For the text-containing cell, return its midpoint in (X, Y) coordinate format. 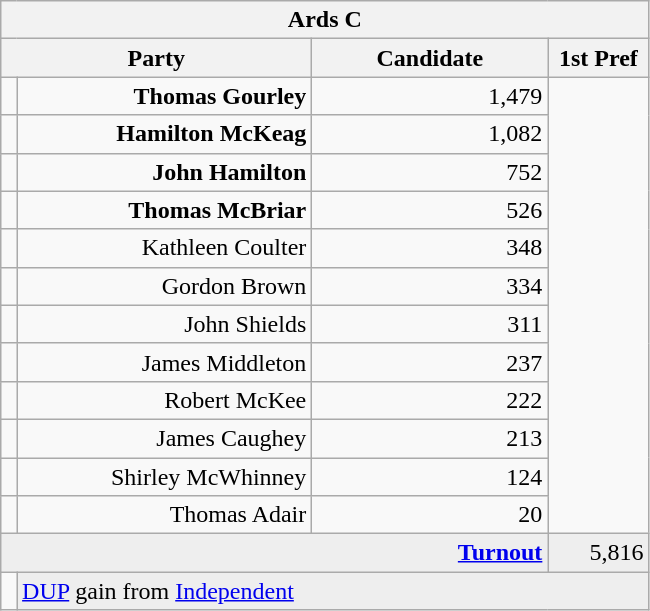
Turnout (274, 553)
Candidate (430, 58)
John Shields (164, 324)
John Hamilton (164, 172)
Robert McKee (164, 400)
Kathleen Coulter (164, 248)
237 (430, 362)
752 (430, 172)
311 (430, 324)
Hamilton McKeag (164, 134)
222 (430, 400)
1,479 (430, 96)
348 (430, 248)
Thomas McBriar (164, 210)
1st Pref (598, 58)
5,816 (598, 553)
526 (430, 210)
Thomas Gourley (164, 96)
20 (430, 515)
124 (430, 477)
1,082 (430, 134)
334 (430, 286)
213 (430, 438)
James Caughey (164, 438)
Ards C (325, 20)
Shirley McWhinney (164, 477)
Gordon Brown (164, 286)
Thomas Adair (164, 515)
James Middleton (164, 362)
Party (156, 58)
DUP gain from Independent (333, 591)
